Determine the (x, y) coordinate at the center of the cell enclosing the given text.  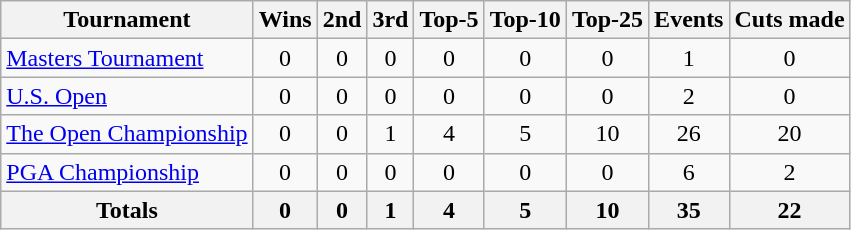
Wins (285, 20)
Events (689, 20)
20 (790, 134)
PGA Championship (127, 172)
6 (689, 172)
Masters Tournament (127, 58)
Top-10 (525, 20)
Tournament (127, 20)
35 (689, 210)
Totals (127, 210)
Top-5 (449, 20)
22 (790, 210)
Top-25 (607, 20)
The Open Championship (127, 134)
2nd (342, 20)
26 (689, 134)
U.S. Open (127, 96)
3rd (390, 20)
Cuts made (790, 20)
